Locate the cell with the specified text and output its (x, y) center coordinate. 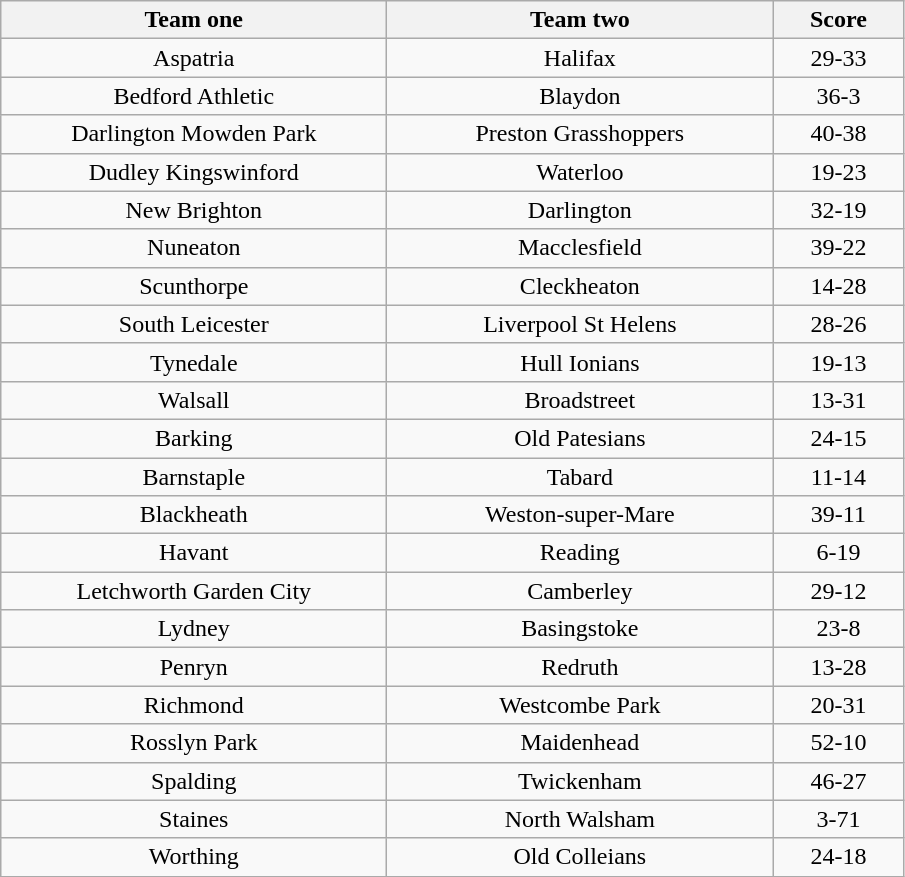
North Walsham (580, 819)
South Leicester (194, 324)
Tynedale (194, 362)
39-11 (838, 515)
Team one (194, 20)
Darlington (580, 210)
Macclesfield (580, 248)
Redruth (580, 667)
19-23 (838, 172)
Westcombe Park (580, 705)
Barking (194, 438)
24-15 (838, 438)
Weston-super-Mare (580, 515)
New Brighton (194, 210)
Camberley (580, 591)
Havant (194, 553)
Lydney (194, 629)
Spalding (194, 781)
Old Patesians (580, 438)
19-13 (838, 362)
Twickenham (580, 781)
Aspatria (194, 58)
14-28 (838, 286)
Dudley Kingswinford (194, 172)
Score (838, 20)
3-71 (838, 819)
Penryn (194, 667)
Darlington Mowden Park (194, 134)
Staines (194, 819)
Richmond (194, 705)
Blackheath (194, 515)
Broadstreet (580, 400)
Nuneaton (194, 248)
Letchworth Garden City (194, 591)
Maidenhead (580, 743)
36-3 (838, 96)
Preston Grasshoppers (580, 134)
13-31 (838, 400)
Halifax (580, 58)
52-10 (838, 743)
29-33 (838, 58)
Hull Ionians (580, 362)
Basingstoke (580, 629)
20-31 (838, 705)
Barnstaple (194, 477)
13-28 (838, 667)
Cleckheaton (580, 286)
Bedford Athletic (194, 96)
6-19 (838, 553)
39-22 (838, 248)
Waterloo (580, 172)
28-26 (838, 324)
40-38 (838, 134)
Rosslyn Park (194, 743)
11-14 (838, 477)
Reading (580, 553)
29-12 (838, 591)
23-8 (838, 629)
46-27 (838, 781)
Tabard (580, 477)
32-19 (838, 210)
24-18 (838, 857)
Blaydon (580, 96)
Worthing (194, 857)
Scunthorpe (194, 286)
Walsall (194, 400)
Team two (580, 20)
Old Colleians (580, 857)
Liverpool St Helens (580, 324)
